Provide the (x, y) coordinate of the cell's center where the given text is located.  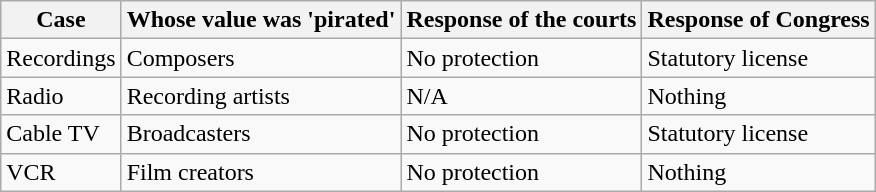
Whose value was 'pirated' (261, 20)
Recording artists (261, 96)
Film creators (261, 172)
Case (61, 20)
Broadcasters (261, 134)
Recordings (61, 58)
Response of the courts (522, 20)
Cable TV (61, 134)
VCR (61, 172)
N/A (522, 96)
Response of Congress (758, 20)
Radio (61, 96)
Composers (261, 58)
